Extract the (x, y) coordinate from the center of the cell holding the provided text.  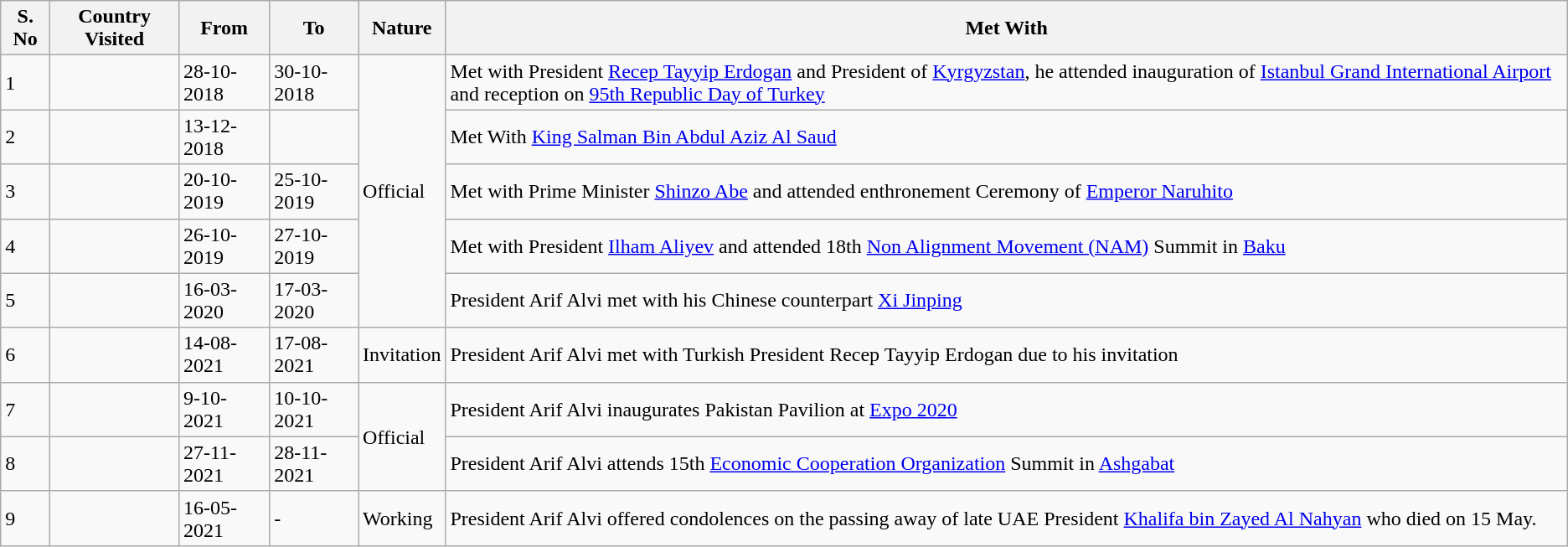
20-10-2019 (224, 191)
Working (402, 518)
4 (25, 246)
Country Visited (115, 28)
President Arif Alvi met with Turkish President Recep Tayyip Erdogan due to his invitation (1007, 355)
17-03-2020 (314, 300)
5 (25, 300)
26-10-2019 (224, 246)
Met With (1007, 28)
1 (25, 82)
7 (25, 409)
President Arif Alvi attends 15th Economic Cooperation Organization Summit in Ashgabat (1007, 464)
President Arif Alvi met with his Chinese counterpart Xi Jinping (1007, 300)
President Arif Alvi offered condolences on the passing away of late UAE President Khalifa bin Zayed Al Nahyan who died on 15 May. (1007, 518)
27-11-2021 (224, 464)
10-10-2021 (314, 409)
17-08-2021 (314, 355)
13-12-2018 (224, 137)
25-10-2019 (314, 191)
To (314, 28)
Nature (402, 28)
- (314, 518)
6 (25, 355)
2 (25, 137)
3 (25, 191)
S. No (25, 28)
16-05-2021 (224, 518)
Met With King Salman Bin Abdul Aziz Al Saud (1007, 137)
16-03-2020 (224, 300)
From (224, 28)
30-10-2018 (314, 82)
Invitation (402, 355)
27-10-2019 (314, 246)
28-11-2021 (314, 464)
14-08-2021 (224, 355)
Met with President Ilham Aliyev and attended 18th Non Alignment Movement (NAM) Summit in Baku (1007, 246)
8 (25, 464)
Met with Prime Minister Shinzo Abe and attended enthronement Ceremony of Emperor Naruhito (1007, 191)
President Arif Alvi inaugurates Pakistan Pavilion at Expo 2020 (1007, 409)
9 (25, 518)
9-10-2021 (224, 409)
28-10-2018 (224, 82)
